Scan for the cell matching the given text and deliver its [x, y] coordinate at center. 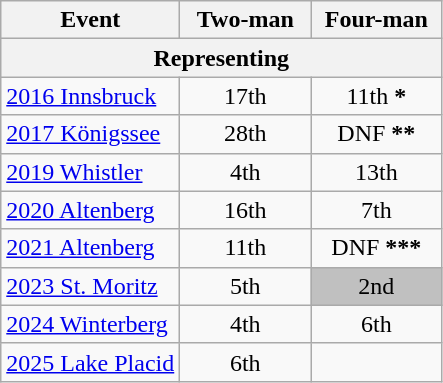
5th [246, 286]
13th [376, 172]
2025 Lake Placid [90, 362]
2021 Altenberg [90, 248]
Representing [222, 58]
11th * [376, 96]
DNF ** [376, 134]
2020 Altenberg [90, 210]
16th [246, 210]
2024 Winterberg [90, 324]
2016 Innsbruck [90, 96]
7th [376, 210]
Event [90, 20]
2023 St. Moritz [90, 286]
28th [246, 134]
Four-man [376, 20]
2019 Whistler [90, 172]
2nd [376, 286]
17th [246, 96]
11th [246, 248]
Two-man [246, 20]
DNF *** [376, 248]
2017 Königssee [90, 134]
